For the text-containing cell, return its midpoint in (X, Y) coordinate format. 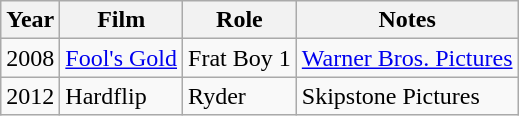
Role (240, 20)
Frat Boy 1 (240, 58)
2008 (30, 58)
Ryder (240, 96)
Notes (407, 20)
Hardflip (122, 96)
Film (122, 20)
Warner Bros. Pictures (407, 58)
2012 (30, 96)
Skipstone Pictures (407, 96)
Year (30, 20)
Fool's Gold (122, 58)
